Provide the [X, Y] coordinate of the cell's center where the given text is located.  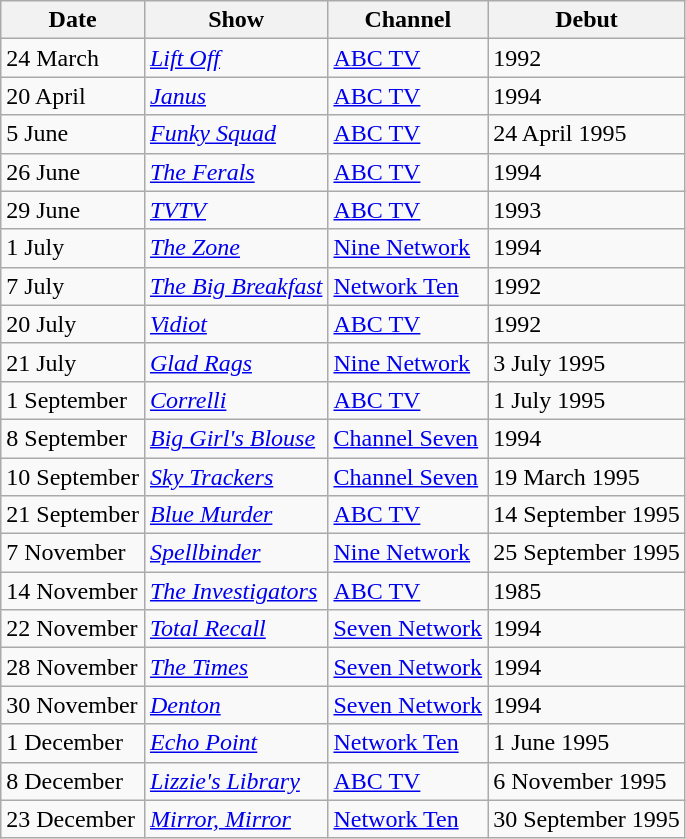
6 November 1995 [587, 781]
Denton [236, 705]
Date [73, 20]
The Times [236, 667]
Vidiot [236, 324]
1993 [587, 210]
Echo Point [236, 743]
Glad Rags [236, 362]
TVTV [236, 210]
10 September [73, 477]
Funky Squad [236, 134]
7 November [73, 553]
1 June 1995 [587, 743]
1 July 1995 [587, 400]
The Investigators [236, 591]
Spellbinder [236, 553]
8 September [73, 438]
The Big Breakfast [236, 286]
30 November [73, 705]
25 September 1995 [587, 553]
Channel [408, 20]
24 March [73, 58]
The Zone [236, 248]
14 September 1995 [587, 515]
The Ferals [236, 172]
14 November [73, 591]
Lift Off [236, 58]
21 September [73, 515]
8 December [73, 781]
Show [236, 20]
7 July [73, 286]
23 December [73, 819]
24 April 1995 [587, 134]
5 June [73, 134]
Debut [587, 20]
1 December [73, 743]
Lizzie's Library [236, 781]
26 June [73, 172]
30 September 1995 [587, 819]
Blue Murder [236, 515]
1 July [73, 248]
Total Recall [236, 629]
22 November [73, 629]
19 March 1995 [587, 477]
1 September [73, 400]
Big Girl's Blouse [236, 438]
20 July [73, 324]
28 November [73, 667]
Correlli [236, 400]
1985 [587, 591]
Mirror, Mirror [236, 819]
29 June [73, 210]
3 July 1995 [587, 362]
Sky Trackers [236, 477]
21 July [73, 362]
20 April [73, 96]
Janus [236, 96]
